Locate the cell with the specified text and output its (x, y) center coordinate. 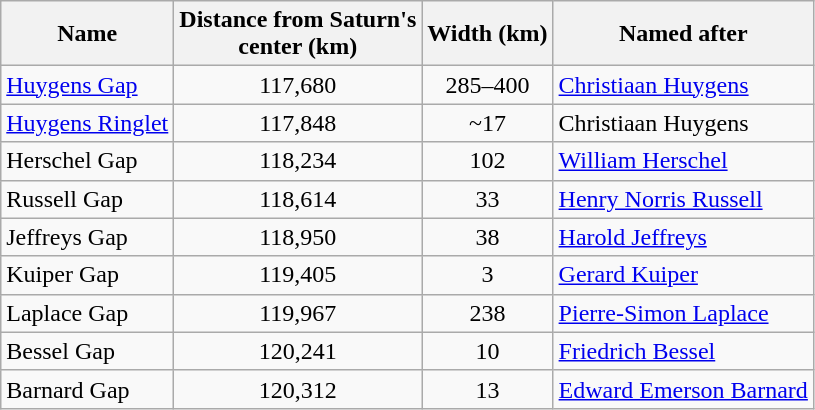
Width (km) (488, 34)
117,680 (298, 85)
Kuiper Gap (88, 275)
Edward Emerson Barnard (683, 389)
Herschel Gap (88, 161)
118,950 (298, 237)
3 (488, 275)
Distance from Saturn'scenter (km) (298, 34)
Russell Gap (88, 199)
117,848 (298, 123)
10 (488, 351)
Friedrich Bessel (683, 351)
Harold Jeffreys (683, 237)
119,405 (298, 275)
118,234 (298, 161)
102 (488, 161)
120,241 (298, 351)
118,614 (298, 199)
Bessel Gap (88, 351)
Named after (683, 34)
13 (488, 389)
Gerard Kuiper (683, 275)
Name (88, 34)
~17 (488, 123)
Laplace Gap (88, 313)
William Herschel (683, 161)
285–400 (488, 85)
Barnard Gap (88, 389)
Huygens Ringlet (88, 123)
120,312 (298, 389)
Pierre-Simon Laplace (683, 313)
Henry Norris Russell (683, 199)
119,967 (298, 313)
238 (488, 313)
33 (488, 199)
Huygens Gap (88, 85)
Jeffreys Gap (88, 237)
38 (488, 237)
